Detect which cell encompasses the target text, then output its (x, y) center coordinate. 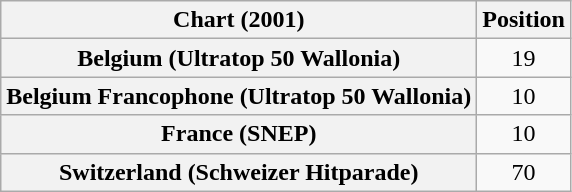
Switzerland (Schweizer Hitparade) (239, 172)
Chart (2001) (239, 20)
70 (524, 172)
France (SNEP) (239, 134)
19 (524, 58)
Belgium Francophone (Ultratop 50 Wallonia) (239, 96)
Belgium (Ultratop 50 Wallonia) (239, 58)
Position (524, 20)
